Detect which cell encompasses the target text, then output its [x, y] center coordinate. 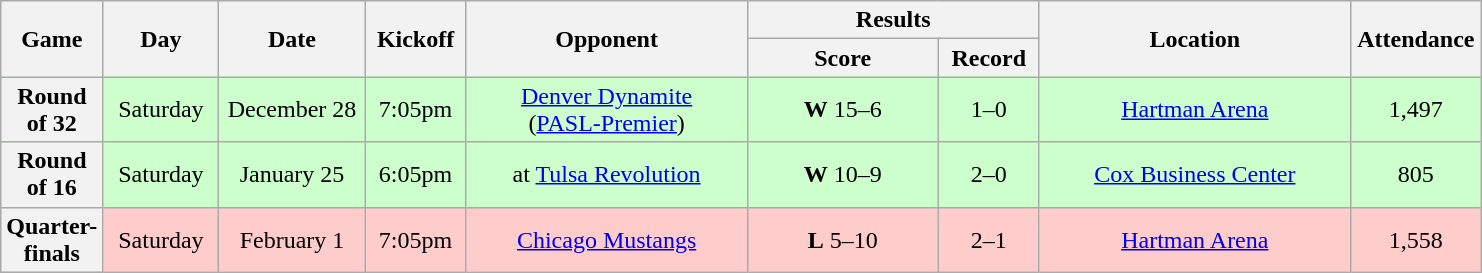
December 28 [292, 110]
Score [842, 58]
Opponent [606, 39]
1,558 [1416, 240]
Round of 16 [52, 174]
Quarter-finals [52, 240]
805 [1416, 174]
1,497 [1416, 110]
February 1 [292, 240]
W 15–6 [842, 110]
at Tulsa Revolution [606, 174]
Cox Business Center [1194, 174]
6:05pm [416, 174]
Kickoff [416, 39]
Game [52, 39]
Location [1194, 39]
Attendance [1416, 39]
Day [161, 39]
1–0 [988, 110]
W 10–9 [842, 174]
Date [292, 39]
Results [893, 20]
January 25 [292, 174]
2–0 [988, 174]
Record [988, 58]
Round of 32 [52, 110]
L 5–10 [842, 240]
Chicago Mustangs [606, 240]
2–1 [988, 240]
Denver Dynamite(PASL-Premier) [606, 110]
